Pinpoint the cell where the given text exists, returning its (x, y) midpoint coordinate. 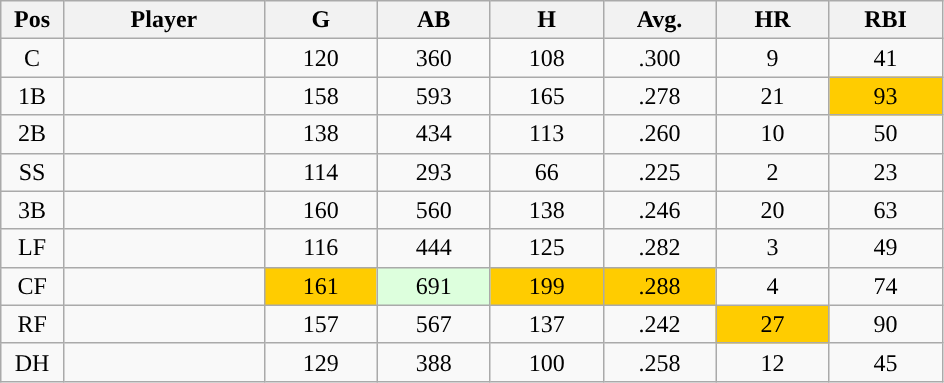
Player (164, 20)
113 (546, 134)
137 (546, 324)
66 (546, 172)
C (32, 58)
12 (772, 362)
360 (434, 58)
63 (886, 210)
4 (772, 286)
.246 (660, 210)
41 (886, 58)
Pos (32, 20)
114 (320, 172)
293 (434, 172)
567 (434, 324)
G (320, 20)
2 (772, 172)
116 (320, 248)
SS (32, 172)
.278 (660, 96)
.260 (660, 134)
45 (886, 362)
444 (434, 248)
21 (772, 96)
90 (886, 324)
.242 (660, 324)
157 (320, 324)
161 (320, 286)
1B (32, 96)
434 (434, 134)
DH (32, 362)
Avg. (660, 20)
10 (772, 134)
2B (32, 134)
74 (886, 286)
129 (320, 362)
RF (32, 324)
3 (772, 248)
3B (32, 210)
20 (772, 210)
.300 (660, 58)
108 (546, 58)
H (546, 20)
120 (320, 58)
93 (886, 96)
RBI (886, 20)
593 (434, 96)
199 (546, 286)
560 (434, 210)
9 (772, 58)
158 (320, 96)
AB (434, 20)
165 (546, 96)
CF (32, 286)
.258 (660, 362)
125 (546, 248)
100 (546, 362)
691 (434, 286)
23 (886, 172)
.288 (660, 286)
50 (886, 134)
49 (886, 248)
27 (772, 324)
160 (320, 210)
.225 (660, 172)
HR (772, 20)
388 (434, 362)
.282 (660, 248)
LF (32, 248)
